Extract the [x, y] coordinate from the center of the cell holding the provided text.  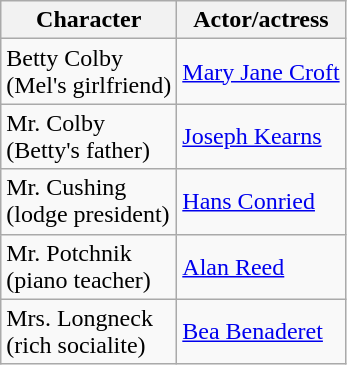
Mrs. Longneck(rich socialite) [89, 332]
Mr. Potchnik(piano teacher) [89, 266]
Bea Benaderet [261, 332]
Mr. Cushing(lodge president) [89, 202]
Alan Reed [261, 266]
Character [89, 20]
Mary Jane Croft [261, 72]
Mr. Colby(Betty's father) [89, 136]
Actor/actress [261, 20]
Hans Conried [261, 202]
Joseph Kearns [261, 136]
Betty Colby(Mel's girlfriend) [89, 72]
